Detect which cell encompasses the target text, then output its (x, y) center coordinate. 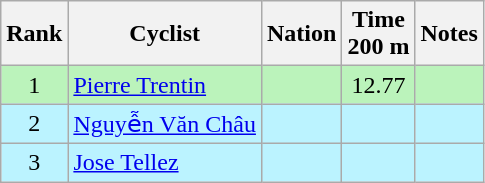
1 (34, 85)
Nguyễn Văn Châu (165, 124)
Cyclist (165, 34)
Pierre Trentin (165, 85)
Rank (34, 34)
2 (34, 124)
Jose Tellez (165, 162)
12.77 (378, 85)
Notes (449, 34)
Nation (301, 34)
Time200 m (378, 34)
3 (34, 162)
